Detect which cell encompasses the target text, then output its [x, y] center coordinate. 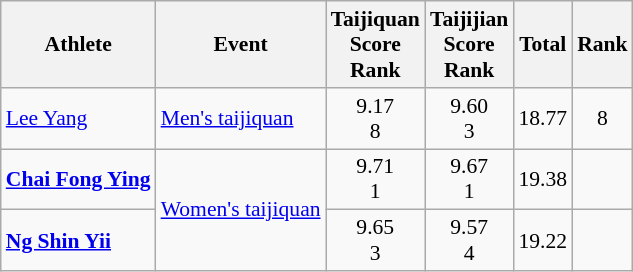
9.653 [376, 240]
19.22 [542, 240]
18.77 [542, 118]
19.38 [542, 180]
9.711 [376, 180]
Women's taijiquan [241, 210]
Rank [602, 44]
Chai Fong Ying [78, 180]
8 [602, 118]
Men's taijiquan [241, 118]
Total [542, 44]
9.574 [469, 240]
Event [241, 44]
9.178 [376, 118]
TaijijianScoreRank [469, 44]
Athlete [78, 44]
9.671 [469, 180]
Ng Shin Yii [78, 240]
9.603 [469, 118]
TaijiquanScoreRank [376, 44]
Lee Yang [78, 118]
